Scan for the cell matching the given text and deliver its (x, y) coordinate at center. 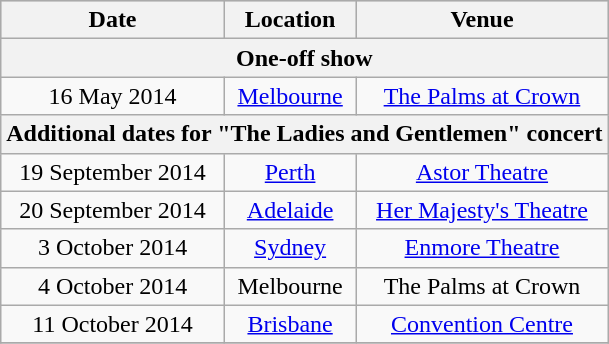
11 October 2014 (113, 324)
4 October 2014 (113, 286)
20 September 2014 (113, 210)
Location (290, 20)
Additional dates for "The Ladies and Gentlemen" concert (304, 134)
Sydney (290, 248)
One-off show (304, 58)
Convention Centre (482, 324)
Brisbane (290, 324)
Perth (290, 172)
Venue (482, 20)
19 September 2014 (113, 172)
Enmore Theatre (482, 248)
Date (113, 20)
3 October 2014 (113, 248)
Adelaide (290, 210)
Astor Theatre (482, 172)
16 May 2014 (113, 96)
Her Majesty's Theatre (482, 210)
